For the text-containing cell, return its midpoint in [X, Y] coordinate format. 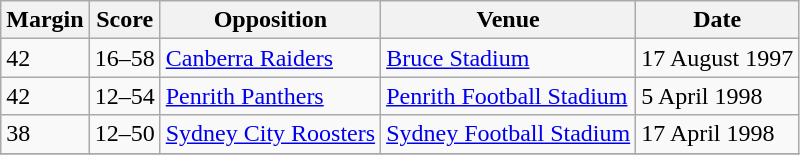
17 August 1997 [718, 58]
38 [45, 134]
16–58 [124, 58]
Sydney City Roosters [270, 134]
Score [124, 20]
Margin [45, 20]
Penrith Football Stadium [508, 96]
5 April 1998 [718, 96]
12–54 [124, 96]
Sydney Football Stadium [508, 134]
Bruce Stadium [508, 58]
Date [718, 20]
Venue [508, 20]
Penrith Panthers [270, 96]
17 April 1998 [718, 134]
Opposition [270, 20]
Canberra Raiders [270, 58]
12–50 [124, 134]
